Locate the cell with the specified text and output its [X, Y] center coordinate. 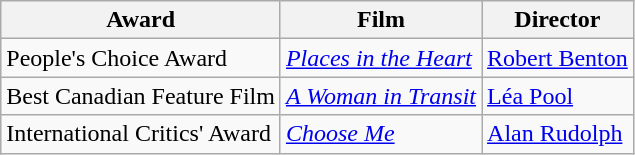
Choose Me [380, 134]
People's Choice Award [141, 58]
Director [558, 20]
A Woman in Transit [380, 96]
Award [141, 20]
Robert Benton [558, 58]
Best Canadian Feature Film [141, 96]
Léa Pool [558, 96]
Film [380, 20]
Alan Rudolph [558, 134]
International Critics' Award [141, 134]
Places in the Heart [380, 58]
